Search for the cell housing the specified text and yield its [x, y] center coordinate. 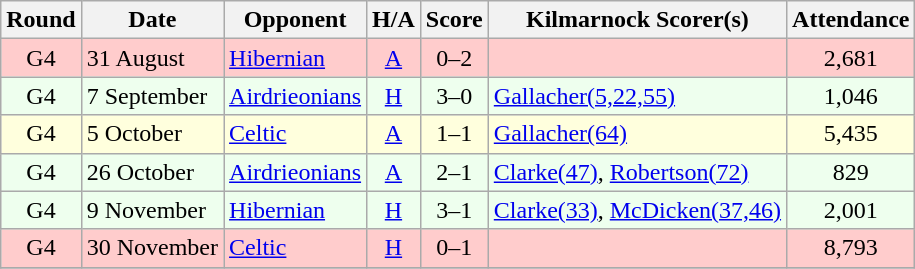
H/A [394, 20]
0–2 [454, 58]
30 November [152, 248]
Round [41, 20]
5,435 [851, 134]
Kilmarnock Scorer(s) [637, 20]
Date [152, 20]
2,681 [851, 58]
7 September [152, 96]
Clarke(33), McDicken(37,46) [637, 210]
31 August [152, 58]
5 October [152, 134]
Clarke(47), Robertson(72) [637, 172]
Gallacher(64) [637, 134]
Attendance [851, 20]
26 October [152, 172]
Score [454, 20]
1,046 [851, 96]
1–1 [454, 134]
3–0 [454, 96]
3–1 [454, 210]
Gallacher(5,22,55) [637, 96]
0–1 [454, 248]
2–1 [454, 172]
Opponent [296, 20]
8,793 [851, 248]
9 November [152, 210]
2,001 [851, 210]
829 [851, 172]
